Identify which cell holds the provided text, then report its [X, Y] central coordinate. 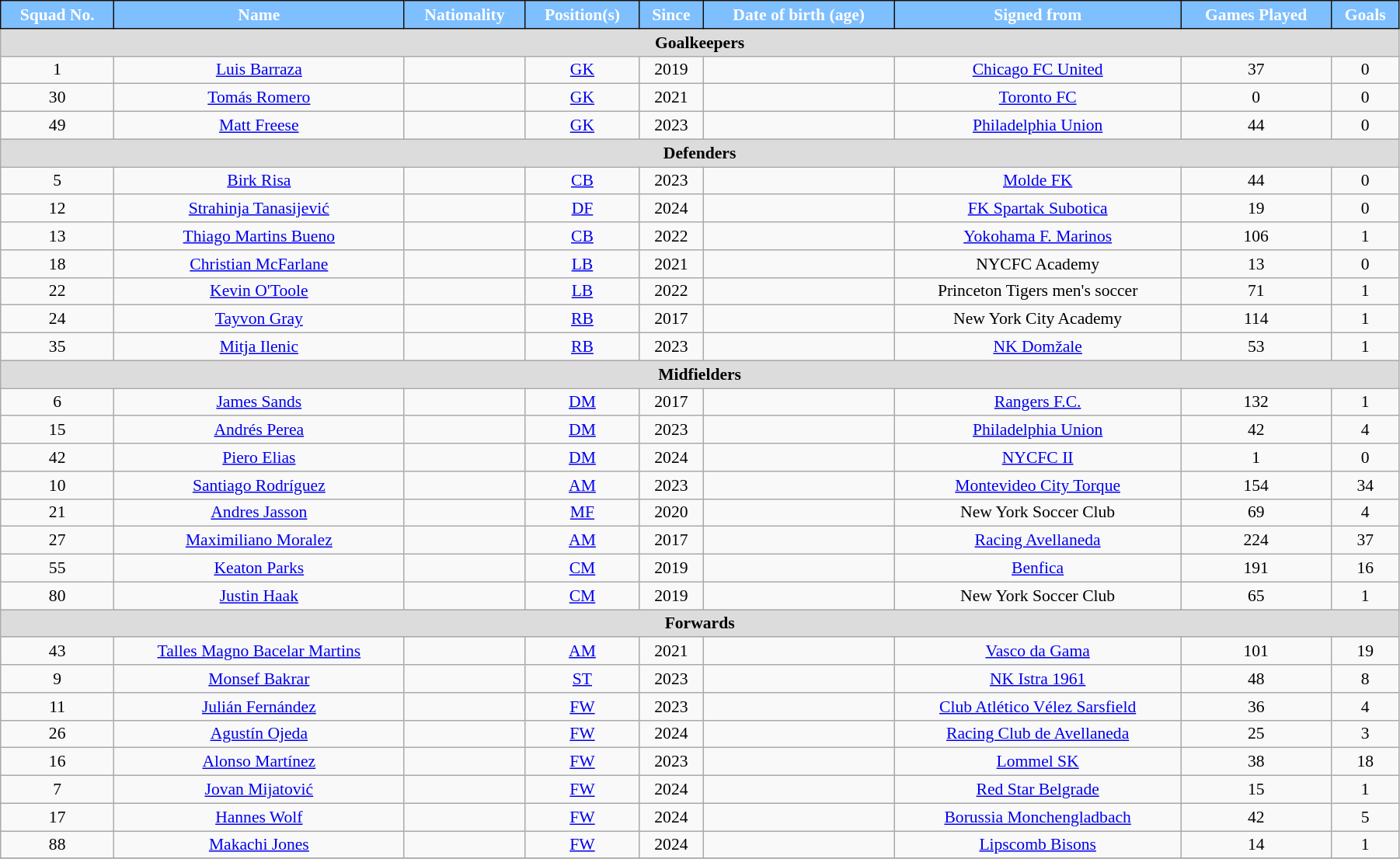
25 [1256, 734]
30 [57, 98]
ST [583, 679]
NYCFC Academy [1038, 264]
Nationality [465, 15]
James Sands [259, 402]
8 [1366, 679]
21 [57, 513]
88 [57, 845]
48 [1256, 679]
Forwards [700, 624]
Agustín Ojeda [259, 734]
3 [1366, 734]
MF [583, 513]
69 [1256, 513]
New York City Academy [1038, 319]
Borussia Monchengladbach [1038, 817]
65 [1256, 596]
Maximiliano Moralez [259, 541]
Games Played [1256, 15]
80 [57, 596]
Racing Club de Avellaneda [1038, 734]
Keaton Parks [259, 569]
Monsef Bakrar [259, 679]
Benfica [1038, 569]
Squad No. [57, 15]
NYCFC II [1038, 457]
36 [1256, 707]
101 [1256, 652]
Birk Risa [259, 181]
6 [57, 402]
49 [57, 126]
Strahinja Tanasijević [259, 209]
38 [1256, 762]
53 [1256, 347]
7 [57, 790]
Date of birth (age) [799, 15]
11 [57, 707]
Princeton Tigers men's soccer [1038, 291]
Santiago Rodríguez [259, 485]
Luis Barraza [259, 70]
Since [671, 15]
Mitja Ilenic [259, 347]
Piero Elias [259, 457]
114 [1256, 319]
Lipscomb Bisons [1038, 845]
Rangers F.C. [1038, 402]
Defenders [700, 153]
12 [57, 209]
Alonso Martínez [259, 762]
14 [1256, 845]
DF [583, 209]
Name [259, 15]
Molde FK [1038, 181]
Tomás Romero [259, 98]
43 [57, 652]
Racing Avellaneda [1038, 541]
55 [57, 569]
10 [57, 485]
FK Spartak Subotica [1038, 209]
224 [1256, 541]
Julián Fernández [259, 707]
106 [1256, 236]
Yokohama F. Marinos [1038, 236]
NK Domžale [1038, 347]
NK Istra 1961 [1038, 679]
Makachi Jones [259, 845]
Andrés Perea [259, 430]
Goalkeepers [700, 43]
Signed from [1038, 15]
Justin Haak [259, 596]
22 [57, 291]
Thiago Martins Bueno [259, 236]
Red Star Belgrade [1038, 790]
34 [1366, 485]
Club Atlético Vélez Sarsfield [1038, 707]
71 [1256, 291]
Andres Jasson [259, 513]
Chicago FC United [1038, 70]
Kevin O'Toole [259, 291]
154 [1256, 485]
Montevideo City Torque [1038, 485]
Vasco da Gama [1038, 652]
26 [57, 734]
Christian McFarlane [259, 264]
17 [57, 817]
132 [1256, 402]
Matt Freese [259, 126]
9 [57, 679]
Lommel SK [1038, 762]
Midfielders [700, 374]
2020 [671, 513]
Hannes Wolf [259, 817]
191 [1256, 569]
Goals [1366, 15]
Toronto FC [1038, 98]
Jovan Mijatović [259, 790]
Tayvon Gray [259, 319]
Position(s) [583, 15]
24 [57, 319]
27 [57, 541]
35 [57, 347]
Talles Magno Bacelar Martins [259, 652]
